From the cell containing the given text, extract its center point as [x, y] coordinate. 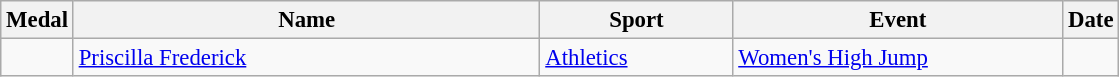
Priscilla Frederick [306, 58]
Name [306, 20]
Medal [38, 20]
Date [1091, 20]
Sport [636, 20]
Women's High Jump [898, 58]
Event [898, 20]
Athletics [636, 58]
